Return [x, y] of the center of cell containing provided text 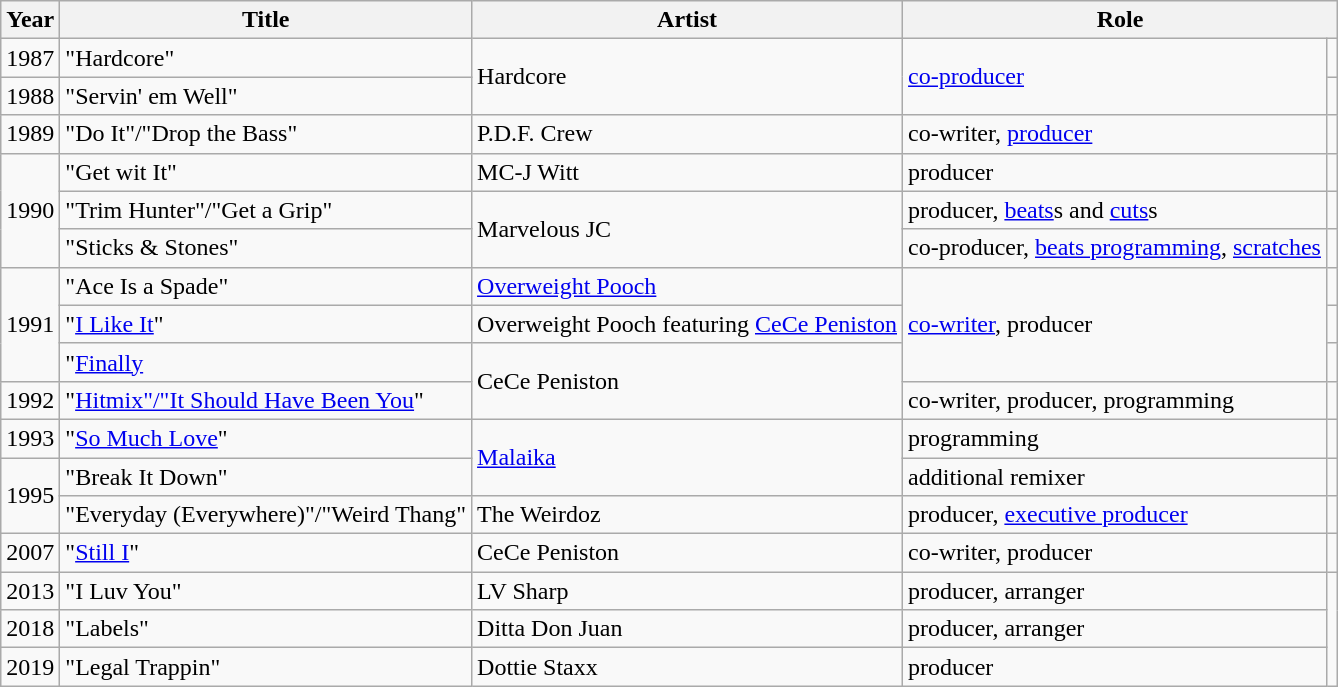
additional remixer [1115, 477]
Year [30, 20]
producer, executive producer [1115, 515]
"Servin' em Well" [266, 96]
Marvelous JC [688, 229]
1990 [30, 210]
"Hitmix"/"It Should Have Been You" [266, 400]
"So Much Love" [266, 438]
co-writer, producer, programming [1115, 400]
2013 [30, 591]
"I Like It" [266, 324]
Role [1120, 20]
Overweight Pooch [688, 286]
"Do It"/"Drop the Bass" [266, 134]
producer, beatss and cutss [1115, 210]
1988 [30, 96]
1993 [30, 438]
"Sticks & Stones" [266, 248]
"Finally [266, 362]
2019 [30, 667]
Overweight Pooch featuring CeCe Peniston [688, 324]
co-producer [1115, 77]
MC-J Witt [688, 172]
"Trim Hunter"/"Get a Grip" [266, 210]
co-producer, beats programming, scratches [1115, 248]
"Legal Trappin" [266, 667]
"Hardcore" [266, 58]
Malaika [688, 457]
programming [1115, 438]
P.D.F. Crew [688, 134]
Ditta Don Juan [688, 629]
"Ace Is a Spade" [266, 286]
Artist [688, 20]
1991 [30, 324]
The Weirdoz [688, 515]
1992 [30, 400]
Title [266, 20]
1987 [30, 58]
"Break It Down" [266, 477]
Dottie Staxx [688, 667]
2018 [30, 629]
"Everyday (Everywhere)"/"Weird Thang" [266, 515]
"Labels" [266, 629]
Hardcore [688, 77]
"Get wit It" [266, 172]
"I Luv You" [266, 591]
1989 [30, 134]
"Still I" [266, 553]
LV Sharp [688, 591]
2007 [30, 553]
1995 [30, 496]
